From the cell containing the given text, extract its center point as (X, Y) coordinate. 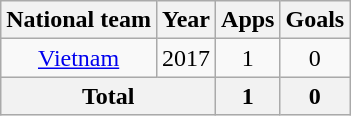
Goals (315, 20)
Year (186, 20)
Vietnam (79, 58)
2017 (186, 58)
National team (79, 20)
Total (108, 96)
Apps (248, 20)
